From the cell containing the given text, extract its center point as [X, Y] coordinate. 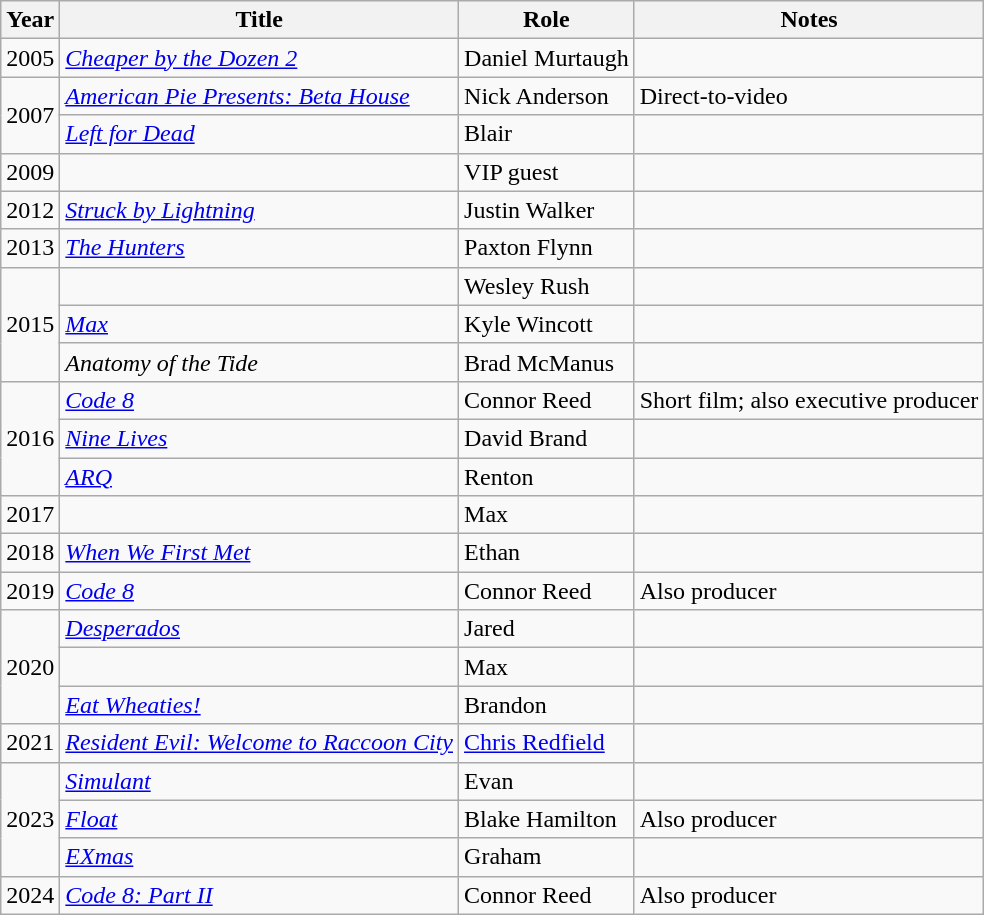
Eat Wheaties! [260, 705]
2015 [30, 324]
Brad McManus [547, 362]
Year [30, 20]
2009 [30, 172]
Blair [547, 134]
VIP guest [547, 172]
2012 [30, 210]
2017 [30, 515]
When We First Met [260, 553]
Left for Dead [260, 134]
Float [260, 819]
American Pie Presents: Beta House [260, 96]
The Hunters [260, 248]
Renton [547, 477]
David Brand [547, 438]
Chris Redfield [547, 743]
Anatomy of the Tide [260, 362]
Ethan [547, 553]
Nine Lives [260, 438]
Direct-to-video [809, 96]
2013 [30, 248]
Nick Anderson [547, 96]
EXmas [260, 857]
2020 [30, 667]
Short film; also executive producer [809, 400]
Title [260, 20]
2024 [30, 895]
Kyle Wincott [547, 324]
Jared [547, 629]
Evan [547, 781]
Struck by Lightning [260, 210]
Role [547, 20]
Justin Walker [547, 210]
2023 [30, 819]
Resident Evil: Welcome to Raccoon City [260, 743]
Desperados [260, 629]
Wesley Rush [547, 286]
Code 8: Part II [260, 895]
Notes [809, 20]
Blake Hamilton [547, 819]
Simulant [260, 781]
2007 [30, 115]
2016 [30, 438]
2021 [30, 743]
Paxton Flynn [547, 248]
Graham [547, 857]
2018 [30, 553]
Brandon [547, 705]
Cheaper by the Dozen 2 [260, 58]
ARQ [260, 477]
Daniel Murtaugh [547, 58]
2005 [30, 58]
2019 [30, 591]
